Locate the cell with the specified text and output its [x, y] center coordinate. 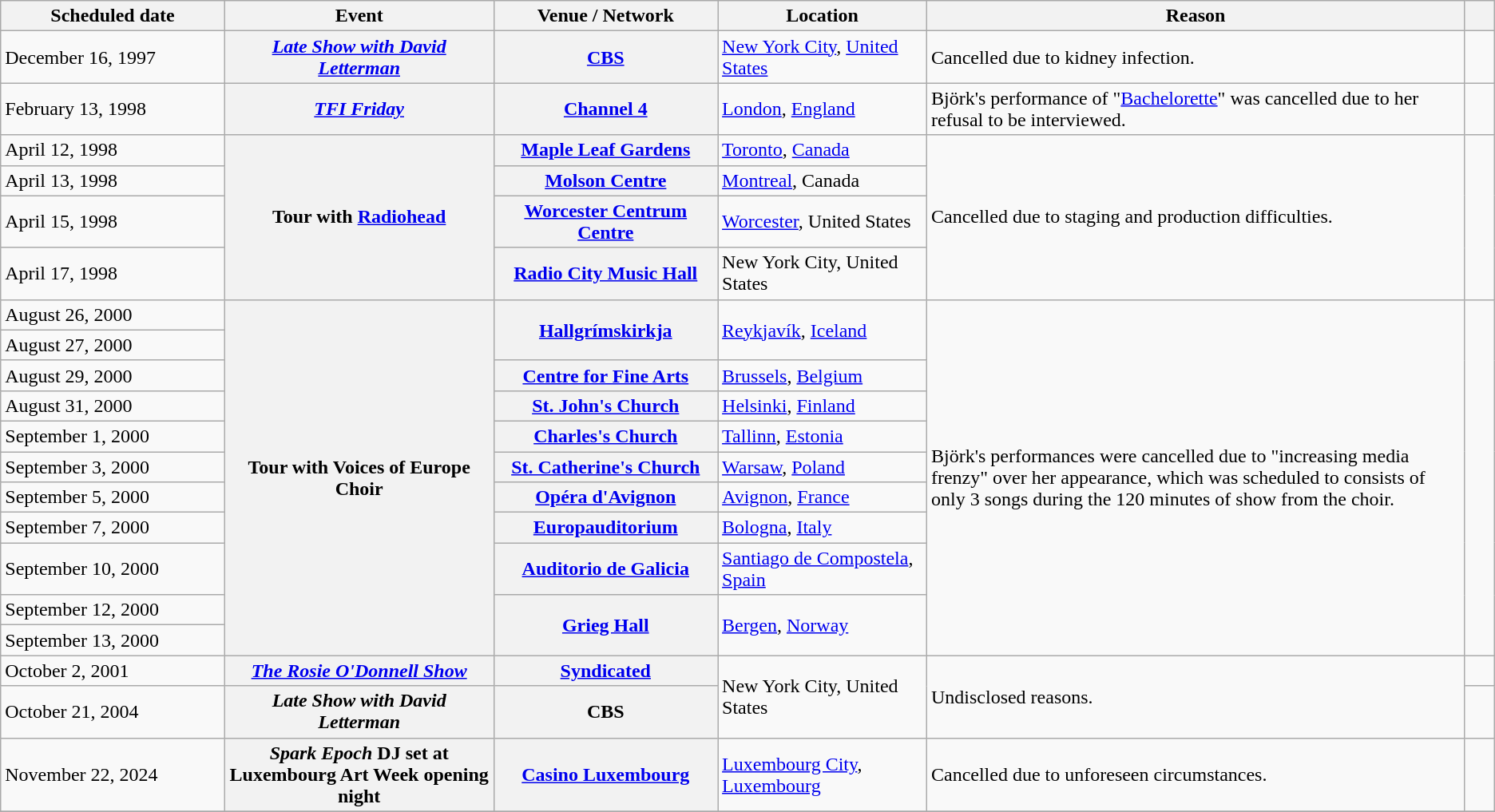
September 3, 2000 [113, 467]
The Rosie O'Donnell Show [359, 671]
Avignon, France [823, 497]
Bologna, Italy [823, 528]
Location [823, 16]
Hallgrímskirkja [605, 330]
August 29, 2000 [113, 375]
Tour with Voices of Europe Choir [359, 477]
Brussels, Belgium [823, 375]
September 10, 2000 [113, 568]
August 27, 2000 [113, 345]
April 12, 1998 [113, 150]
Molson Centre [605, 180]
Centre for Fine Arts [605, 375]
Worcester Centrum Centre [605, 222]
Helsinki, Finland [823, 406]
September 13, 2000 [113, 640]
April 17, 1998 [113, 273]
April 13, 1998 [113, 180]
Scheduled date [113, 16]
Tour with Radiohead [359, 217]
Bergen, Norway [823, 625]
Venue / Network [605, 16]
St. Catherine's Church [605, 467]
TFI Friday [359, 109]
August 31, 2000 [113, 406]
Event [359, 16]
Europauditorium [605, 528]
Auditorio de Galicia [605, 568]
October 21, 2004 [113, 712]
Radio City Music Hall [605, 273]
Cancelled due to unforeseen circumstances. [1195, 774]
Toronto, Canada [823, 150]
November 22, 2024 [113, 774]
October 2, 2001 [113, 671]
Björk's performance of "Bachelorette" was cancelled due to her refusal to be interviewed. [1195, 109]
December 16, 1997 [113, 57]
Casino Luxembourg [605, 774]
Spark Epoch DJ set at Luxembourg Art Week opening night [359, 774]
September 5, 2000 [113, 497]
Channel 4 [605, 109]
London, England [823, 109]
Cancelled due to staging and production difficulties. [1195, 217]
Charles's Church [605, 436]
Maple Leaf Gardens [605, 150]
Cancelled due to kidney infection. [1195, 57]
September 7, 2000 [113, 528]
Grieg Hall [605, 625]
September 1, 2000 [113, 436]
St. John's Church [605, 406]
February 13, 1998 [113, 109]
August 26, 2000 [113, 315]
Reykjavík, Iceland [823, 330]
Santiago de Compostela, Spain [823, 568]
Syndicated [605, 671]
April 15, 1998 [113, 222]
Opéra d'Avignon [605, 497]
Worcester, United States [823, 222]
Undisclosed reasons. [1195, 696]
Tallinn, Estonia [823, 436]
Warsaw, Poland [823, 467]
Luxembourg City, Luxembourg [823, 774]
Reason [1195, 16]
September 12, 2000 [113, 610]
Montreal, Canada [823, 180]
